Capture the cell that displays the provided text and extract its [X, Y] central coordinate. 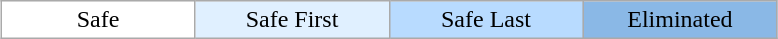
Safe Last [486, 20]
Safe [98, 20]
Safe First [292, 20]
Eliminated [680, 20]
